Provide the [x, y] coordinate of the cell's center where the given text is located.  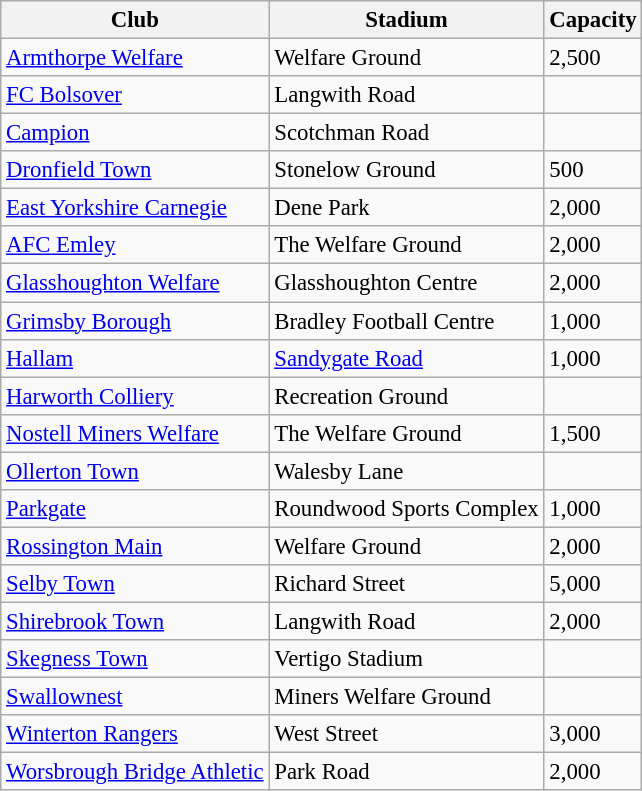
Vertigo Stadium [406, 659]
2,500 [593, 58]
West Street [406, 734]
Roundwood Sports Complex [406, 509]
Glasshoughton Welfare [135, 283]
Dene Park [406, 208]
Richard Street [406, 584]
Club [135, 20]
Skegness Town [135, 659]
Miners Welfare Ground [406, 697]
Winterton Rangers [135, 734]
Worsbrough Bridge Athletic [135, 772]
500 [593, 170]
Hallam [135, 358]
East Yorkshire Carnegie [135, 208]
AFC Emley [135, 245]
Recreation Ground [406, 396]
Campion [135, 133]
Scotchman Road [406, 133]
Grimsby Borough [135, 321]
Stadium [406, 20]
Rossington Main [135, 546]
Shirebrook Town [135, 621]
Armthorpe Welfare [135, 58]
1,500 [593, 433]
Glasshoughton Centre [406, 283]
Walesby Lane [406, 471]
Capacity [593, 20]
Bradley Football Centre [406, 321]
3,000 [593, 734]
Park Road [406, 772]
Selby Town [135, 584]
Stonelow Ground [406, 170]
Swallownest [135, 697]
Harworth Colliery [135, 396]
Nostell Miners Welfare [135, 433]
5,000 [593, 584]
Ollerton Town [135, 471]
Sandygate Road [406, 358]
FC Bolsover [135, 95]
Parkgate [135, 509]
Dronfield Town [135, 170]
